Determine the (X, Y) coordinate at the center of the cell enclosing the given text.  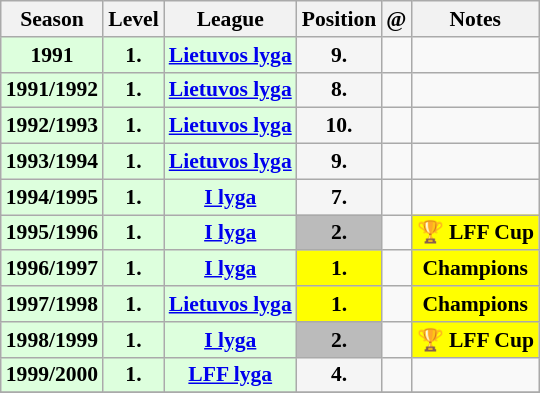
1992/1993 (52, 126)
Level (133, 19)
Season (52, 19)
Position (339, 19)
LFF lyga (230, 375)
1997/1998 (52, 304)
1998/1999 (52, 340)
@ (396, 19)
8. (339, 90)
1995/1996 (52, 233)
7. (339, 197)
1994/1995 (52, 197)
10. (339, 126)
1993/1994 (52, 162)
1996/1997 (52, 269)
League (230, 19)
1999/2000 (52, 375)
1991 (52, 55)
Notes (475, 19)
1991/1992 (52, 90)
4. (339, 375)
